Detect which cell encompasses the target text, then output its (x, y) center coordinate. 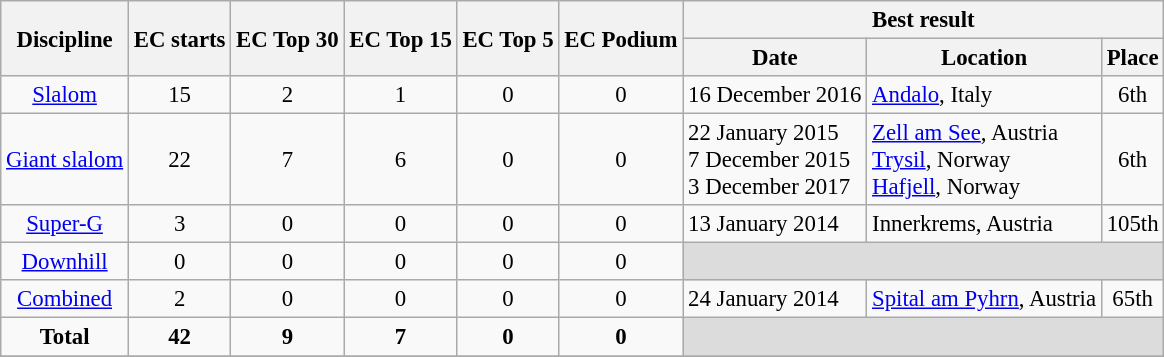
Super-G (65, 224)
EC starts (179, 38)
9 (288, 337)
EC Podium (621, 38)
Discipline (65, 38)
3 (179, 224)
Downhill (65, 262)
Place (1132, 58)
Location (984, 58)
EC Top 5 (508, 38)
22 January 2015 7 December 2015 3 December 2017 (775, 160)
42 (179, 337)
24 January 2014 (775, 299)
22 (179, 160)
Slalom (65, 95)
Innerkrems, Austria (984, 224)
Andalo, Italy (984, 95)
105th (1132, 224)
6 (400, 160)
Total (65, 337)
EC Top 15 (400, 38)
Spital am Pyhrn, Austria (984, 299)
Best result (924, 20)
1 (400, 95)
15 (179, 95)
Zell am See, Austria Trysil, Norway Hafjell, Norway (984, 160)
Date (775, 58)
Combined (65, 299)
13 January 2014 (775, 224)
EC Top 30 (288, 38)
65th (1132, 299)
Giant slalom (65, 160)
16 December 2016 (775, 95)
